For the text-containing cell, return its midpoint in (X, Y) coordinate format. 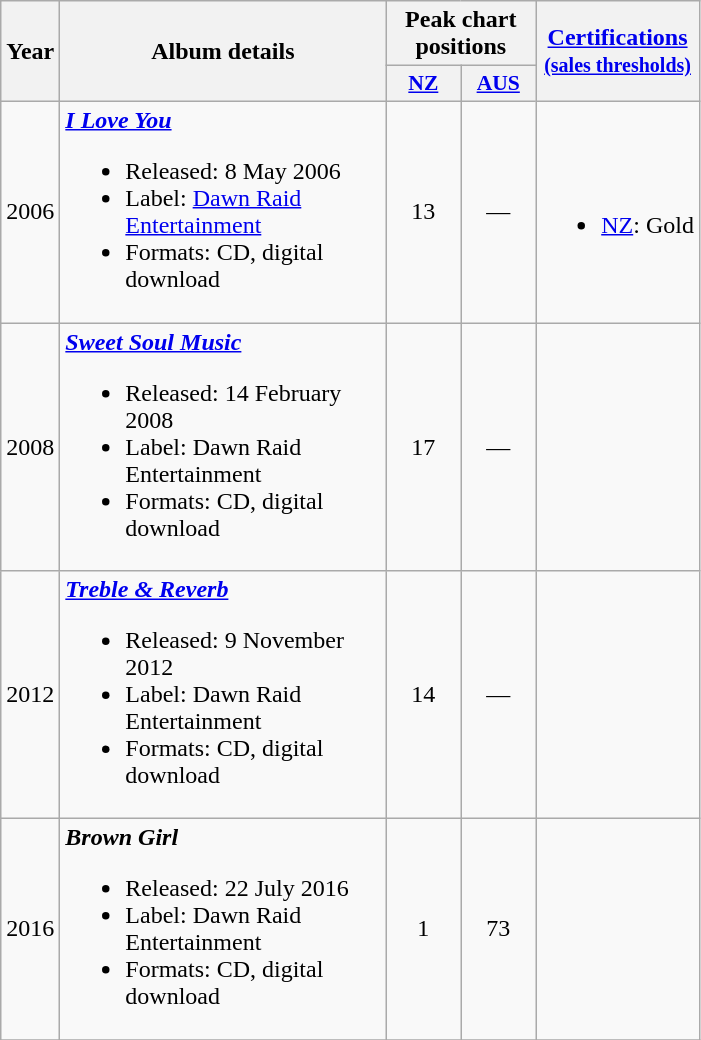
13 (424, 212)
Album details (223, 52)
2006 (30, 212)
2012 (30, 695)
17 (424, 446)
2008 (30, 446)
2016 (30, 930)
Certifications(sales thresholds) (618, 52)
Treble & ReverbReleased: 9 November 2012Label: Dawn Raid EntertainmentFormats: CD, digital download (223, 695)
Peak chart positions (461, 34)
73 (498, 930)
NZ (424, 84)
Sweet Soul MusicReleased: 14 February 2008Label: Dawn Raid EntertainmentFormats: CD, digital download (223, 446)
I Love YouReleased: 8 May 2006Label: Dawn Raid EntertainmentFormats: CD, digital download (223, 212)
NZ: Gold (618, 212)
14 (424, 695)
AUS (498, 84)
1 (424, 930)
Brown GirlReleased: 22 July 2016Label: Dawn Raid EntertainmentFormats: CD, digital download (223, 930)
Year (30, 52)
